From the cell containing the given text, extract its center point as [x, y] coordinate. 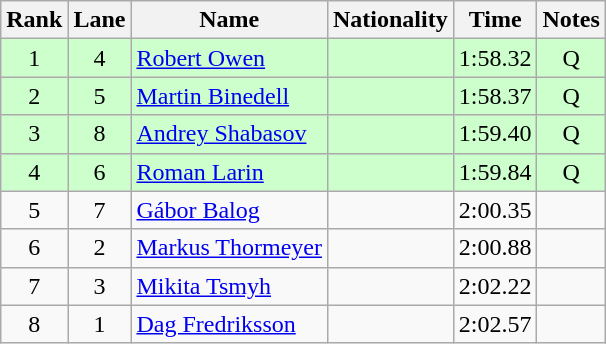
Roman Larin [230, 172]
1:58.32 [495, 58]
Martin Binedell [230, 96]
Time [495, 20]
Nationality [390, 20]
Rank [34, 20]
1:59.40 [495, 134]
Robert Owen [230, 58]
2:00.88 [495, 248]
2:00.35 [495, 210]
2:02.57 [495, 324]
Notes [571, 20]
1:58.37 [495, 96]
Gábor Balog [230, 210]
Mikita Tsmyh [230, 286]
Markus Thormeyer [230, 248]
Dag Fredriksson [230, 324]
Name [230, 20]
1:59.84 [495, 172]
2:02.22 [495, 286]
Lane [100, 20]
Andrey Shabasov [230, 134]
